Search for the cell housing the specified text and yield its [X, Y] center coordinate. 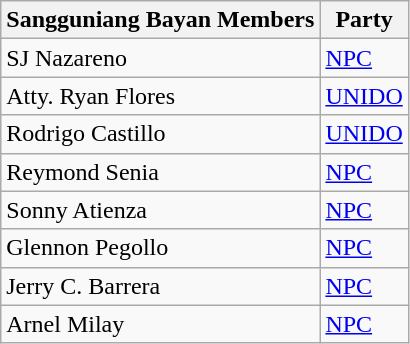
Arnel Milay [160, 324]
Rodrigo Castillo [160, 134]
SJ Nazareno [160, 58]
Glennon Pegollo [160, 248]
Atty. Ryan Flores [160, 96]
Sonny Atienza [160, 210]
Sangguniang Bayan Members [160, 20]
Party [364, 20]
Reymond Senia [160, 172]
Jerry C. Barrera [160, 286]
